Return the [X, Y] coordinate for the center point of the cell that contains the specified text.  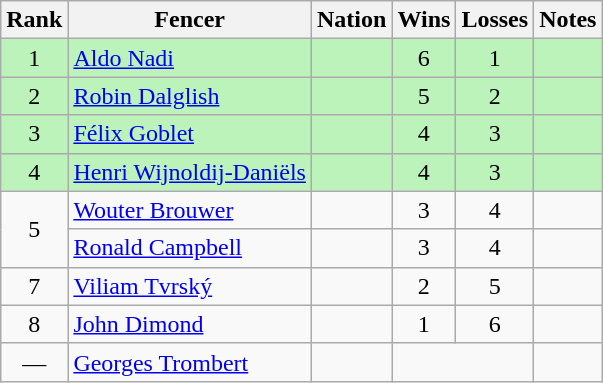
Notes [568, 20]
Fencer [190, 20]
7 [34, 286]
Félix Goblet [190, 134]
8 [34, 324]
John Dimond [190, 324]
Wins [424, 20]
Ronald Campbell [190, 248]
Viliam Tvrský [190, 286]
— [34, 362]
Robin Dalglish [190, 96]
Losses [495, 20]
Wouter Brouwer [190, 210]
Nation [351, 20]
Henri Wijnoldij-Daniëls [190, 172]
Aldo Nadi [190, 58]
Georges Trombert [190, 362]
Rank [34, 20]
